Detect which cell encompasses the target text, then output its (x, y) center coordinate. 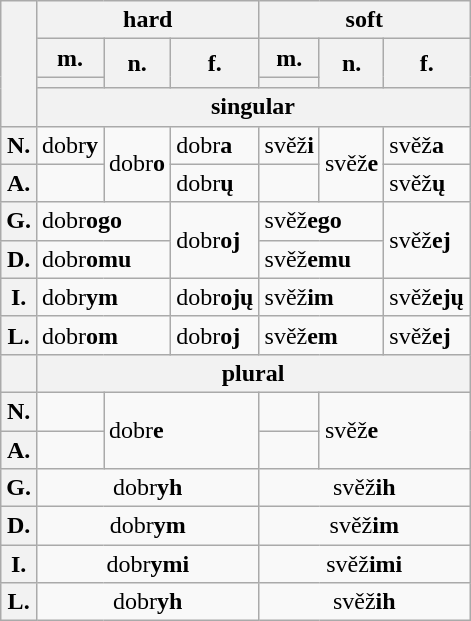
svěža (427, 145)
dobrom (103, 335)
svěžego (322, 221)
svěžų (427, 183)
dobro (138, 164)
svěžejų (427, 297)
dobromu (103, 259)
dobrymi (148, 564)
svěžemu (322, 259)
plural (252, 373)
dobrų (215, 183)
svěžimi (364, 564)
dobrogo (103, 221)
singular (252, 107)
soft (364, 20)
dobry (70, 145)
dobre (182, 430)
hard (148, 20)
dobrojų (215, 297)
dobra (215, 145)
svěži (289, 145)
svěžem (322, 335)
